Detect which cell encompasses the target text, then output its (x, y) center coordinate. 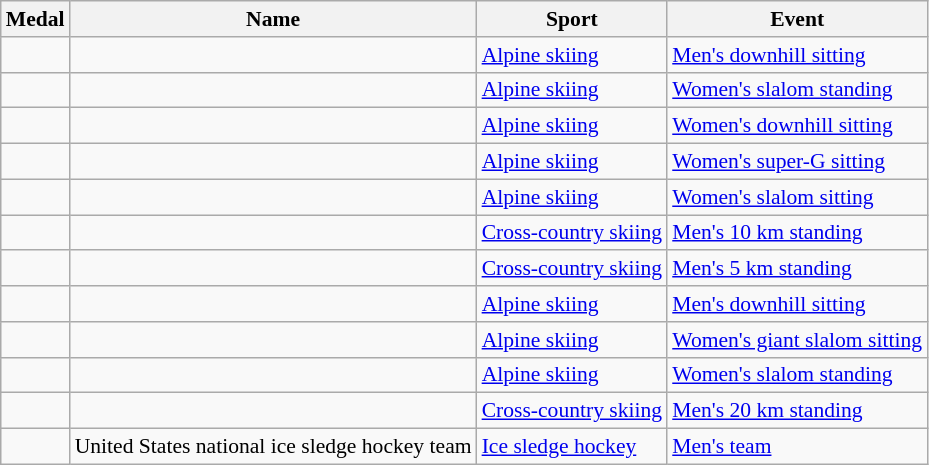
Event (797, 19)
Women's downhill sitting (797, 126)
Men's 20 km standing (797, 411)
Medal (36, 19)
Men's 5 km standing (797, 269)
Women's super-G sitting (797, 162)
Women's giant slalom sitting (797, 340)
Ice sledge hockey (572, 447)
Name (274, 19)
United States national ice sledge hockey team (274, 447)
Sport (572, 19)
Women's slalom sitting (797, 197)
Men's 10 km standing (797, 233)
Men's team (797, 447)
